Pinpoint the cell where the given text exists, returning its [X, Y] midpoint coordinate. 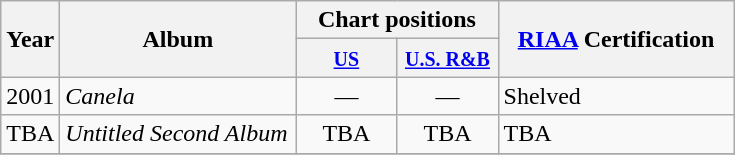
Shelved [616, 96]
Canela [178, 96]
Year [30, 39]
Chart positions [397, 20]
Album [178, 39]
2001 [30, 96]
RIAA Certification [616, 39]
Untitled Second Album [178, 134]
U.S. R&B [448, 58]
US [346, 58]
